From the cell containing the given text, extract its center point as [x, y] coordinate. 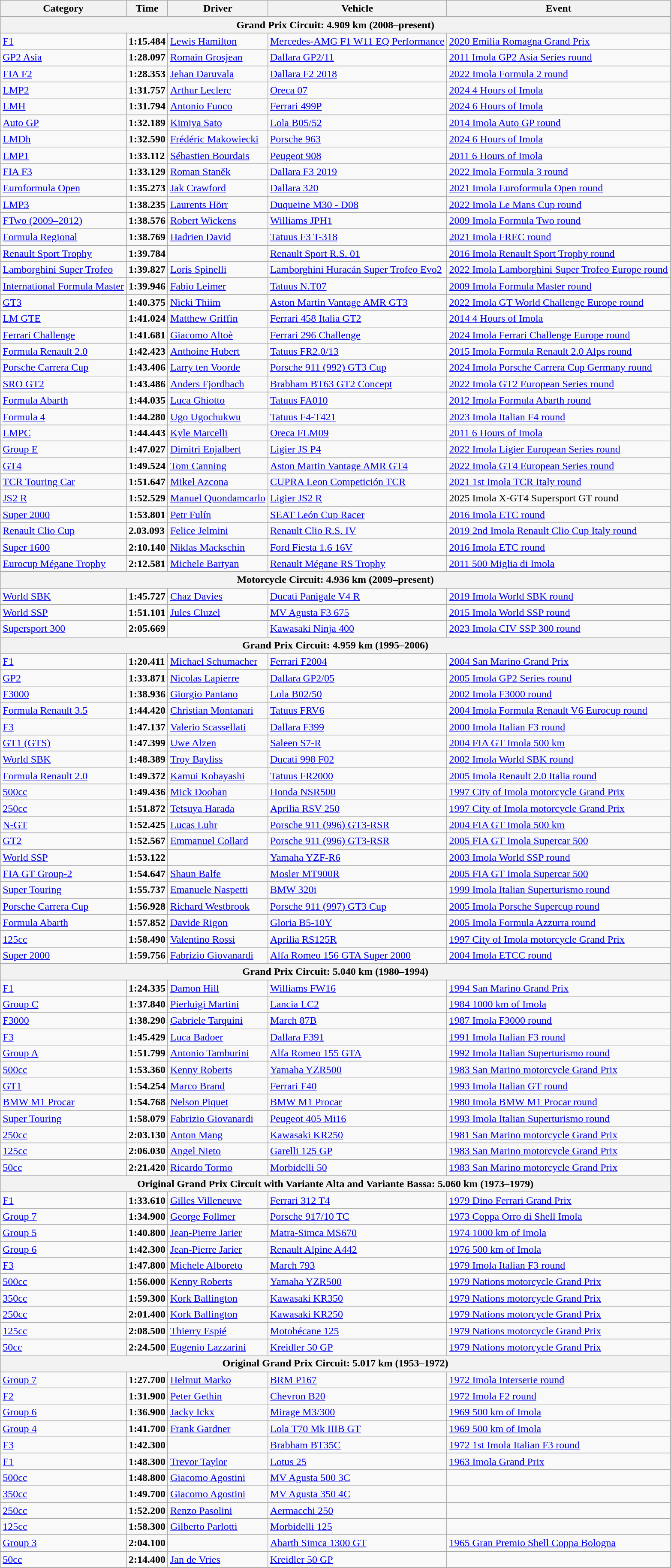
Nicolas Lapierre [218, 678]
Ferrari F2004 [357, 661]
Formula Regional [63, 237]
Peugeot 908 [357, 155]
Renault Alpine A442 [357, 1249]
1:44.443 [147, 433]
1:49.436 [147, 792]
1:52.200 [147, 1510]
2011 Imola GP2 Asia Series round [558, 57]
CUPRA Leon Competición TCR [357, 482]
1:38.235 [147, 205]
Event [558, 9]
Group E [63, 449]
1974 1000 km of Imola [558, 1233]
1:44.280 [147, 416]
1:51.799 [147, 1053]
Yamaha YZF-R6 [357, 857]
2023 Imola Italian F4 round [558, 416]
Peugeot 405 Mi16 [357, 1119]
Dallara GP2/11 [357, 57]
Marco Brand [218, 1086]
Lewis Hamilton [218, 41]
Jan de Vries [218, 1559]
1:41.024 [147, 319]
Renault Sport Trophy [63, 253]
1:54.254 [147, 1086]
1994 San Marino Grand Prix [558, 988]
2014 Imola Auto GP round [558, 123]
LMDh [63, 139]
Time [147, 9]
MV Agusta 350 4C [357, 1494]
Romain Grosjean [218, 57]
2022 Imola Ligier European Series round [558, 449]
Motobécane 125 [357, 1331]
Category [63, 9]
SEAT León Cup Racer [357, 515]
Aston Martin Vantage AMR GT3 [357, 302]
LMPC [63, 433]
1:44.420 [147, 710]
Aermacchi 250 [357, 1510]
1973 Coppa Orro di Shell Imola [558, 1216]
GT4 [63, 465]
1972 1st Imola Italian F3 round [558, 1445]
LMP1 [63, 155]
Group 3 [63, 1543]
1976 500 km of Imola [558, 1249]
2:12.581 [147, 564]
1:40.800 [147, 1233]
Porsche 963 [357, 139]
Tatuus FR2000 [357, 776]
1:51.101 [147, 612]
1:28.353 [147, 74]
Grand Prix Circuit: 4.909 km (2008–present) [335, 25]
2022 Imola GT World Challenge Europe round [558, 302]
2:05.669 [147, 629]
2:08.500 [147, 1331]
1:15.484 [147, 41]
2005 Imola Porsche Supercup round [558, 906]
1:54.768 [147, 1102]
Giacomo Altoè [218, 335]
2:21.420 [147, 1167]
Tatuus FRV6 [357, 710]
SRO GT2 [63, 384]
Aston Martin Vantage AMR GT4 [357, 465]
Chaz Davies [218, 596]
1:53.360 [147, 1070]
2015 Imola World SSP round [558, 612]
Williams JPH1 [357, 221]
Manuel Quondamcarlo [218, 498]
Lola B02/50 [357, 694]
Jehan Daruvala [218, 74]
Saleen S7-R [357, 743]
TCR Touring Car [63, 482]
Ugo Ugochukwu [218, 416]
2019 Imola World SBK round [558, 596]
Lola B05/52 [357, 123]
Morbidelli 50 [357, 1167]
2:03.130 [147, 1135]
1979 Dino Ferrari Grand Prix [558, 1200]
Tetsuya Harada [218, 808]
Jak Crawford [218, 188]
Damon Hill [218, 988]
Ducati Panigale V4 R [357, 596]
Mirage M3/300 [357, 1412]
1:56.000 [147, 1282]
2:24.500 [147, 1347]
Shaun Balfe [218, 874]
1:39.827 [147, 270]
1:54.647 [147, 874]
Renault Sport R.S. 01 [357, 253]
1:49.700 [147, 1494]
1980 Imola BMW M1 Procar round [558, 1102]
2003 Imola World SSP round [558, 857]
Lamborghini Super Trofeo [63, 270]
LMH [63, 106]
2019 2nd Imola Renault Clio Cup Italy round [558, 531]
Renault Mégane RS Trophy [357, 564]
1:28.097 [147, 57]
Michele Bartyan [218, 564]
Supersport 300 [63, 629]
Brabham BT63 GT2 Concept [357, 384]
Dimitri Enjalbert [218, 449]
1:49.524 [147, 465]
Brabham BT35C [357, 1445]
2:10.140 [147, 547]
N-GT [63, 825]
Tatuus N.T07 [357, 286]
1:52.567 [147, 841]
International Formula Master [63, 286]
Auto GP [63, 123]
1987 Imola F3000 round [558, 1021]
Giorgio Pantano [218, 694]
Uwe Alzen [218, 743]
Frank Gardner [218, 1429]
Mosler MT900R [357, 874]
1:32.590 [147, 139]
Anders Fjordbach [218, 384]
Tatuus FA010 [357, 400]
2:04.100 [147, 1543]
2004 Imola ETCC round [558, 955]
1965 Gran Premio Shell Coppa Bologna [558, 1543]
JS2 R [63, 498]
2023 Imola CIV SSP 300 round [558, 629]
2.03.093 [147, 531]
Anthoine Hubert [218, 351]
1:20.411 [147, 661]
2025 Imola X-GT4 Supersport GT round [558, 498]
Alfa Romeo 155 GTA [357, 1053]
2022 Imola Le Mans Cup round [558, 205]
2:14.400 [147, 1559]
Luca Badoer [218, 1037]
BRM P167 [357, 1380]
Group A [63, 1053]
Ducati 998 F02 [357, 760]
2021 Imola Euroformula Open round [558, 188]
1999 Imola Italian Superturismo round [558, 890]
Kawasaki KR350 [357, 1298]
BMW 320i [357, 890]
FIA F3 [63, 172]
Antonio Fuoco [218, 106]
1993 Imola Italian Superturismo round [558, 1119]
1:43.486 [147, 384]
1:47.137 [147, 727]
2022 Imola GT2 European Series round [558, 384]
2021 1st Imola TCR Italy round [558, 482]
Loris Spinelli [218, 270]
FIA GT Group-2 [63, 874]
1:37.840 [147, 1004]
1:42.423 [147, 351]
Chevron B20 [357, 1396]
1:41.681 [147, 335]
1:39.946 [147, 286]
1:58.079 [147, 1119]
2002 Imola World SBK round [558, 760]
Ferrari 458 Italia GT2 [357, 319]
Morbidelli 125 [357, 1527]
Original Grand Prix Circuit: 5.017 km (1953–1972) [335, 1363]
1984 1000 km of Imola [558, 1004]
2016 Imola Renault Sport Trophy round [558, 253]
1:33.610 [147, 1200]
1:45.429 [147, 1037]
Grand Prix Circuit: 4.959 km (1995–2006) [335, 645]
Porsche 911 (992) GT3 Cup [357, 368]
Niklas Mackschin [218, 547]
LM GTE [63, 319]
Ford Fiesta 1.6 16V [357, 547]
Group 4 [63, 1429]
Formula Renault 3.5 [63, 710]
1981 San Marino motorcycle Grand Prix [558, 1135]
1:31.900 [147, 1396]
Laurents Hörr [218, 205]
GT2 [63, 841]
1:33.112 [147, 155]
Larry ten Voorde [218, 368]
Richard Westbrook [218, 906]
1:40.375 [147, 302]
Ferrari F40 [357, 1086]
1:48.389 [147, 760]
Jacky Ickx [218, 1412]
Eurocup Mégane Trophy [63, 564]
1:31.757 [147, 90]
Vehicle [357, 9]
Porsche 911 (997) GT3 Cup [357, 906]
1:47.027 [147, 449]
Formula 4 [63, 416]
Ferrari 296 Challenge [357, 335]
1:43.406 [147, 368]
1:56.928 [147, 906]
Tatuus FR2.0/13 [357, 351]
March 87B [357, 1021]
2004 Imola Formula Renault V6 Eurocup round [558, 710]
Roman Staněk [218, 172]
Oreca 07 [357, 90]
Jules Cluzel [218, 612]
Tom Canning [218, 465]
2020 Emilia Romagna Grand Prix [558, 41]
Grand Prix Circuit: 5.040 km (1980–1994) [335, 971]
Gabriele Tarquini [218, 1021]
LMP2 [63, 90]
Honda NSR500 [357, 792]
Matra-Simca MS670 [357, 1233]
Duqueine M30 - D08 [357, 205]
Williams FW16 [357, 988]
1:38.576 [147, 221]
Emanuele Naspetti [218, 890]
March 793 [357, 1266]
Anton Mang [218, 1135]
2005 Imola GP2 Series round [558, 678]
Michael Schumacher [218, 661]
Dallara F3 2019 [357, 172]
Matthew Griffin [218, 319]
Petr Fulín [218, 515]
GT3 [63, 302]
1:38.936 [147, 694]
Sébastien Bourdais [218, 155]
2000 Imola Italian F3 round [558, 727]
1:27.700 [147, 1380]
Robert Wickens [218, 221]
1:51.647 [147, 482]
Lotus 25 [357, 1461]
Ferrari 499P [357, 106]
F2 [63, 1396]
1:53.122 [147, 857]
Antonio Tamburini [218, 1053]
Group 5 [63, 1233]
2:06.030 [147, 1151]
Luca Ghiotto [218, 400]
LMP3 [63, 205]
1:35.273 [147, 188]
Renzo Pasolini [218, 1510]
Nelson Piquet [218, 1102]
GT1 [63, 1086]
Peter Gethin [218, 1396]
2005 Imola Formula Azzurra round [558, 923]
2022 Imola Lamborghini Super Trofeo Europe round [558, 270]
Lamborghini Huracán Super Trofeo Evo2 [357, 270]
1:59.756 [147, 955]
Original Grand Prix Circuit with Variante Alta and Variante Bassa: 5.060 km (1973–1979) [335, 1184]
FIA F2 [63, 74]
2015 Imola Formula Renault 2.0 Alps round [558, 351]
Aprilia RS125R [357, 939]
Ligier JS P4 [357, 449]
Group C [63, 1004]
1972 Imola F2 round [558, 1396]
2012 Imola Formula Abarth round [558, 400]
1:52.425 [147, 825]
Dallara GP2/05 [357, 678]
2024 Imola Porsche Carrera Cup Germany round [558, 368]
1:55.737 [147, 890]
Michele Alboreto [218, 1266]
2004 San Marino Grand Prix [558, 661]
1:33.129 [147, 172]
1:48.300 [147, 1461]
Oreca FLM09 [357, 433]
1:33.871 [147, 678]
George Follmer [218, 1216]
2009 Imola Formula Master round [558, 286]
Felice Jelmini [218, 531]
Valerio Scassellati [218, 727]
Frédéric Makowiecki [218, 139]
Porsche 917/10 TC [357, 1216]
2002 Imola F3000 round [558, 694]
1:31.794 [147, 106]
Dallara 320 [357, 188]
2014 4 Hours of Imola [558, 319]
1:41.700 [147, 1429]
Mercedes-AMG F1 W11 EQ Performance [357, 41]
Dallara F391 [357, 1037]
1:38.769 [147, 237]
1:58.490 [147, 939]
Tatuus F3 T-318 [357, 237]
1991 Imola Italian F3 round [558, 1037]
1:47.800 [147, 1266]
1:58.300 [147, 1527]
Christian Montanari [218, 710]
1:57.852 [147, 923]
Ligier JS2 R [357, 498]
Euroformula Open [63, 188]
2022 Imola Formula 2 round [558, 74]
1:48.800 [147, 1478]
GP2 Asia [63, 57]
1:53.801 [147, 515]
Abarth Simca 1300 GT [357, 1543]
1:44.035 [147, 400]
2022 Imola GT4 European Series round [558, 465]
2022 Imola Formula 3 round [558, 172]
Helmut Marko [218, 1380]
Dallara F399 [357, 727]
Lucas Luhr [218, 825]
Garelli 125 GP [357, 1151]
Ferrari 312 T4 [357, 1200]
Kyle Marcelli [218, 433]
FTwo (2009–2012) [63, 221]
Thierry Espié [218, 1331]
2024 4 Hours of Imola [558, 90]
Kimiya Sato [218, 123]
Angel Nieto [218, 1151]
Fabio Leimer [218, 286]
1:39.784 [147, 253]
2011 500 Miglia di Imola [558, 564]
1:36.900 [147, 1412]
Emmanuel Collard [218, 841]
2021 Imola FREC round [558, 237]
Troy Bayliss [218, 760]
1:59.300 [147, 1298]
Motorcycle Circuit: 4.936 km (2009–present) [335, 580]
Aprilia RSV 250 [357, 808]
Lola T70 Mk IIIB GT [357, 1429]
Gilberto Parlotti [218, 1527]
2:01.400 [147, 1315]
Renault Clio Cup [63, 531]
1:51.872 [147, 808]
Valentino Rossi [218, 939]
Renault Clio R.S. IV [357, 531]
1:49.372 [147, 776]
Gloria B5-10Y [357, 923]
Kawasaki Ninja 400 [357, 629]
1972 Imola Interserie round [558, 1380]
2009 Imola Formula Two round [558, 221]
Eugenio Lazzarini [218, 1347]
Mikel Azcona [218, 482]
1:34.900 [147, 1216]
1:45.727 [147, 596]
Trevor Taylor [218, 1461]
Ricardo Tormo [218, 1167]
Driver [218, 9]
1979 Imola Italian F3 round [558, 1266]
Davide Rigon [218, 923]
Alfa Romeo 156 GTA Super 2000 [357, 955]
1993 Imola Italian GT round [558, 1086]
MV Agusta F3 675 [357, 612]
Ferrari Challenge [63, 335]
Tatuus F4-T421 [357, 416]
1:47.399 [147, 743]
1:24.335 [147, 988]
Pierluigi Martini [218, 1004]
Hadrien David [218, 237]
1:52.529 [147, 498]
Gilles Villeneuve [218, 1200]
Dallara F2 2018 [357, 74]
1:32.189 [147, 123]
Mick Doohan [218, 792]
Nicki Thiim [218, 302]
1963 Imola Grand Prix [558, 1461]
MV Agusta 500 3C [357, 1478]
GT1 (GTS) [63, 743]
Lancia LC2 [357, 1004]
Super 1600 [63, 547]
GP2 [63, 678]
1:38.290 [147, 1021]
2024 Imola Ferrari Challenge Europe round [558, 335]
Arthur Leclerc [218, 90]
2005 Imola Renault 2.0 Italia round [558, 776]
1992 Imola Italian Superturismo round [558, 1053]
Kamui Kobayashi [218, 776]
